Pinpoint the cell where the given text exists, returning its (X, Y) midpoint coordinate. 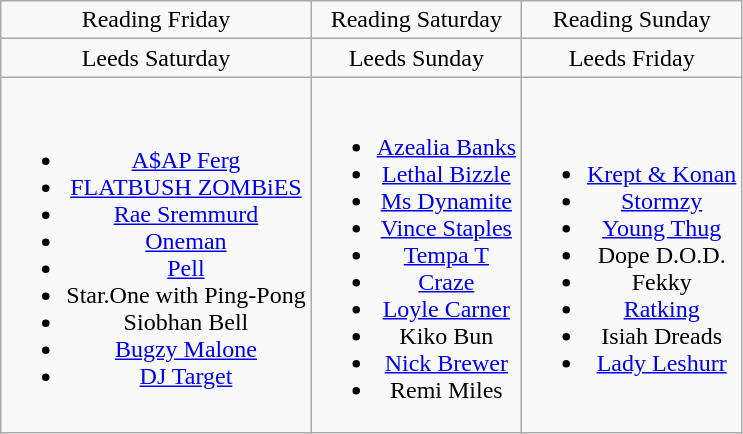
Azealia BanksLethal BizzleMs DynamiteVince StaplesTempa TCrazeLoyle CarnerKiko BunNick BrewerRemi Miles (416, 255)
Reading Sunday (632, 20)
Leeds Saturday (156, 58)
Leeds Sunday (416, 58)
Reading Friday (156, 20)
Leeds Friday (632, 58)
A$AP FergFLATBUSH ZOMBiESRae SremmurdOnemanPellStar.One with Ping-PongSiobhan BellBugzy MaloneDJ Target (156, 255)
Reading Saturday (416, 20)
Krept & KonanStormzyYoung ThugDope D.O.D.FekkyRatkingIsiah DreadsLady Leshurr (632, 255)
